Search for the cell housing the specified text and yield its [x, y] center coordinate. 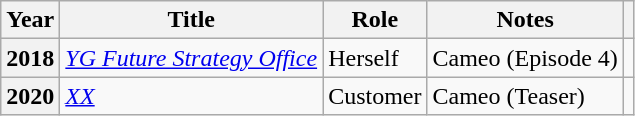
Herself [375, 58]
Role [375, 20]
Notes [525, 20]
Cameo (Episode 4) [525, 58]
Cameo (Teaser) [525, 96]
2018 [30, 58]
Title [192, 20]
2020 [30, 96]
Customer [375, 96]
YG Future Strategy Office [192, 58]
XX [192, 96]
Year [30, 20]
